Find where the given text appears and provide that cell's center as (x, y) coordinate. 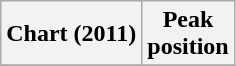
Peakposition (188, 34)
Chart (2011) (72, 34)
